Determine the (x, y) coordinate at the center of the cell enclosing the given text.  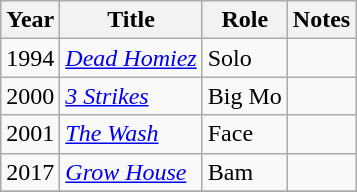
2000 (30, 96)
Big Mo (244, 96)
2001 (30, 134)
1994 (30, 58)
Grow House (131, 172)
3 Strikes (131, 96)
Bam (244, 172)
Notes (321, 20)
Dead Homiez (131, 58)
Year (30, 20)
2017 (30, 172)
Title (131, 20)
The Wash (131, 134)
Solo (244, 58)
Role (244, 20)
Face (244, 134)
